Pinpoint the cell where the given text exists, returning its (x, y) midpoint coordinate. 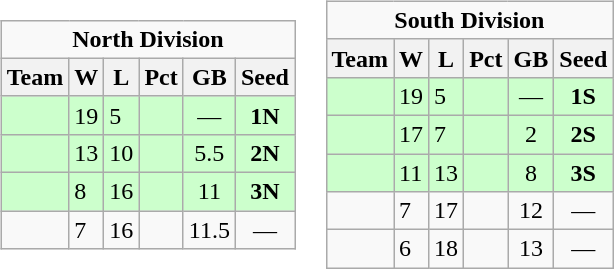
2 (531, 134)
18 (446, 249)
3N (264, 192)
South Division (470, 20)
1N (264, 115)
12 (531, 211)
North Division (148, 39)
3S (584, 173)
2S (584, 134)
2N (264, 153)
6 (412, 249)
11.5 (209, 230)
10 (122, 153)
1S (584, 96)
5.5 (209, 153)
